Scan for the cell matching the given text and deliver its (X, Y) coordinate at center. 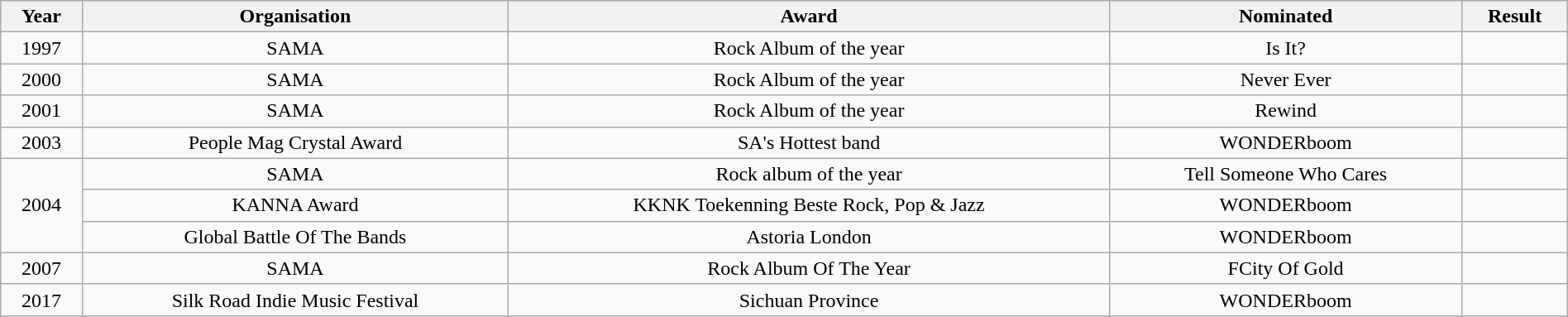
Astoria London (809, 237)
2017 (41, 300)
SA's Hottest band (809, 142)
2000 (41, 79)
KKNK Toekenning Beste Rock, Pop & Jazz (809, 205)
2001 (41, 111)
Organisation (295, 17)
Never Ever (1285, 79)
2003 (41, 142)
Sichuan Province (809, 300)
FCity Of Gold (1285, 268)
Global Battle Of The Bands (295, 237)
Rock album of the year (809, 174)
KANNA Award (295, 205)
Tell Someone Who Cares (1285, 174)
Award (809, 17)
Nominated (1285, 17)
Silk Road Indie Music Festival (295, 300)
2007 (41, 268)
Rewind (1285, 111)
1997 (41, 48)
People Mag Crystal Award (295, 142)
Is It? (1285, 48)
Result (1515, 17)
2004 (41, 205)
Year (41, 17)
Rock Album Of The Year (809, 268)
